For the text-containing cell, return its midpoint in (x, y) coordinate format. 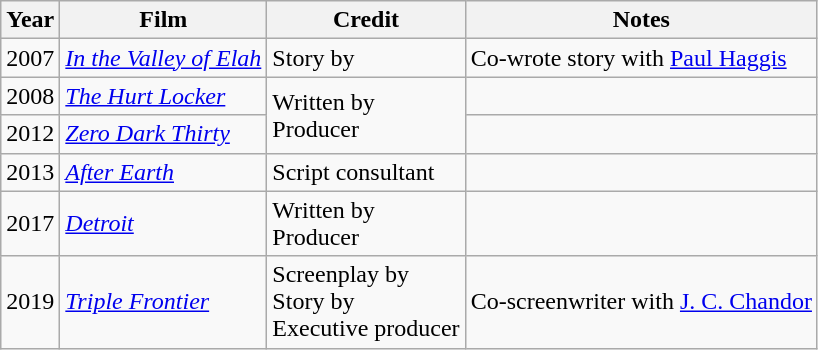
In the Valley of Elah (164, 58)
Zero Dark Thirty (164, 134)
Co-wrote story with Paul Haggis (641, 58)
2012 (30, 134)
2017 (30, 224)
Notes (641, 20)
2019 (30, 302)
Screenplay byStory byExecutive producer (366, 302)
Story by (366, 58)
Year (30, 20)
2007 (30, 58)
Film (164, 20)
Script consultant (366, 172)
2008 (30, 96)
The Hurt Locker (164, 96)
Detroit (164, 224)
Triple Frontier (164, 302)
After Earth (164, 172)
Credit (366, 20)
2013 (30, 172)
Co-screenwriter with J. C. Chandor (641, 302)
